Extract the (X, Y) coordinate from the center of the cell holding the provided text.  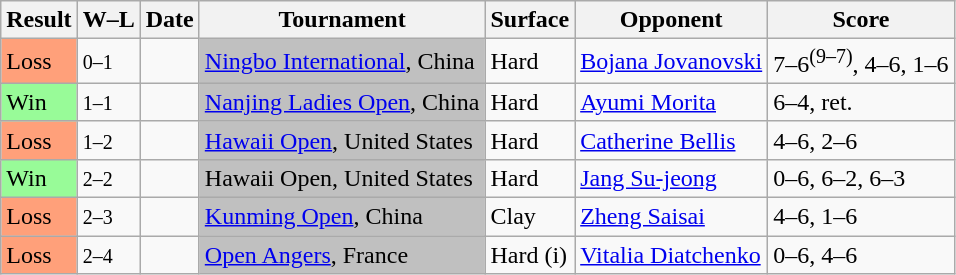
4–6, 2–6 (861, 140)
Vitalia Diatchenko (672, 255)
1–1 (108, 102)
Bojana Jovanovski (672, 62)
2–2 (108, 178)
Tournament (342, 20)
Ayumi Morita (672, 102)
Surface (530, 20)
Hard (i) (530, 255)
Ningbo International, China (342, 62)
Score (861, 20)
Zheng Saisai (672, 217)
0–1 (108, 62)
Catherine Bellis (672, 140)
W–L (108, 20)
2–3 (108, 217)
Kunming Open, China (342, 217)
7–6(9–7), 4–6, 1–6 (861, 62)
Nanjing Ladies Open, China (342, 102)
Jang Su-jeong (672, 178)
Clay (530, 217)
4–6, 1–6 (861, 217)
6–4, ret. (861, 102)
Result (39, 20)
Open Angers, France (342, 255)
0–6, 4–6 (861, 255)
Date (170, 20)
0–6, 6–2, 6–3 (861, 178)
2–4 (108, 255)
Opponent (672, 20)
1–2 (108, 140)
